Extract the (X, Y) coordinate from the center of the cell holding the provided text.  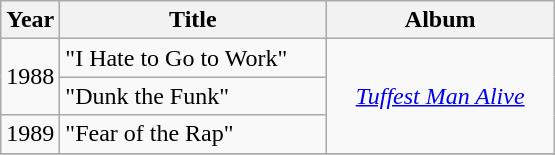
1988 (30, 77)
Tuffest Man Alive (440, 96)
"I Hate to Go to Work" (193, 58)
1989 (30, 134)
Year (30, 20)
"Fear of the Rap" (193, 134)
Title (193, 20)
"Dunk the Funk" (193, 96)
Album (440, 20)
